Find where the given text appears and provide that cell's center as [X, Y] coordinate. 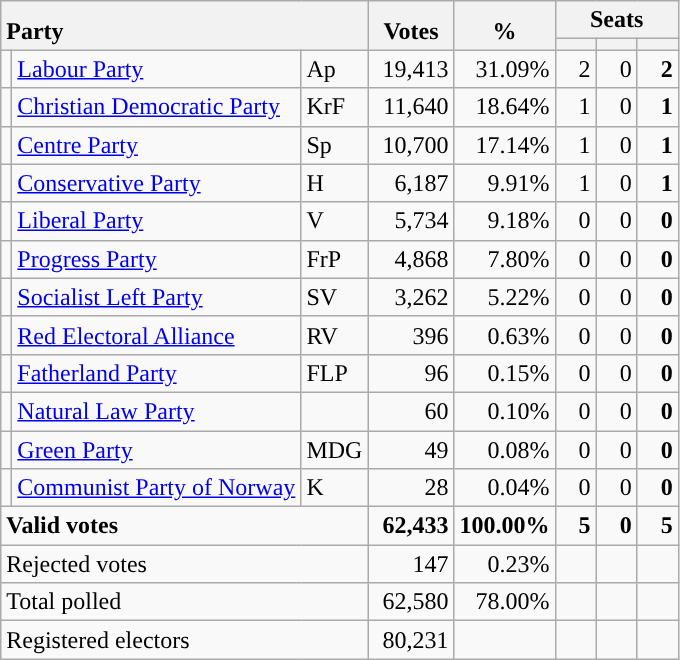
Total polled [184, 602]
K [334, 488]
Labour Party [156, 69]
100.00% [504, 526]
Progress Party [156, 259]
Centre Party [156, 145]
Rejected votes [184, 564]
Fatherland Party [156, 373]
Communist Party of Norway [156, 488]
Valid votes [184, 526]
Registered electors [184, 640]
62,433 [411, 526]
% [504, 26]
3,262 [411, 297]
7.80% [504, 259]
9.91% [504, 183]
62,580 [411, 602]
Votes [411, 26]
28 [411, 488]
0.04% [504, 488]
FrP [334, 259]
19,413 [411, 69]
9.18% [504, 221]
Party [184, 26]
Liberal Party [156, 221]
0.23% [504, 564]
49 [411, 449]
60 [411, 411]
SV [334, 297]
FLP [334, 373]
0.15% [504, 373]
147 [411, 564]
V [334, 221]
6,187 [411, 183]
MDG [334, 449]
80,231 [411, 640]
Christian Democratic Party [156, 107]
11,640 [411, 107]
RV [334, 335]
4,868 [411, 259]
396 [411, 335]
Red Electoral Alliance [156, 335]
Conservative Party [156, 183]
0.08% [504, 449]
5,734 [411, 221]
10,700 [411, 145]
5.22% [504, 297]
0.10% [504, 411]
17.14% [504, 145]
Ap [334, 69]
18.64% [504, 107]
0.63% [504, 335]
31.09% [504, 69]
Green Party [156, 449]
78.00% [504, 602]
Seats [616, 20]
Sp [334, 145]
H [334, 183]
96 [411, 373]
Socialist Left Party [156, 297]
Natural Law Party [156, 411]
KrF [334, 107]
